Capture the cell that displays the provided text and extract its (X, Y) central coordinate. 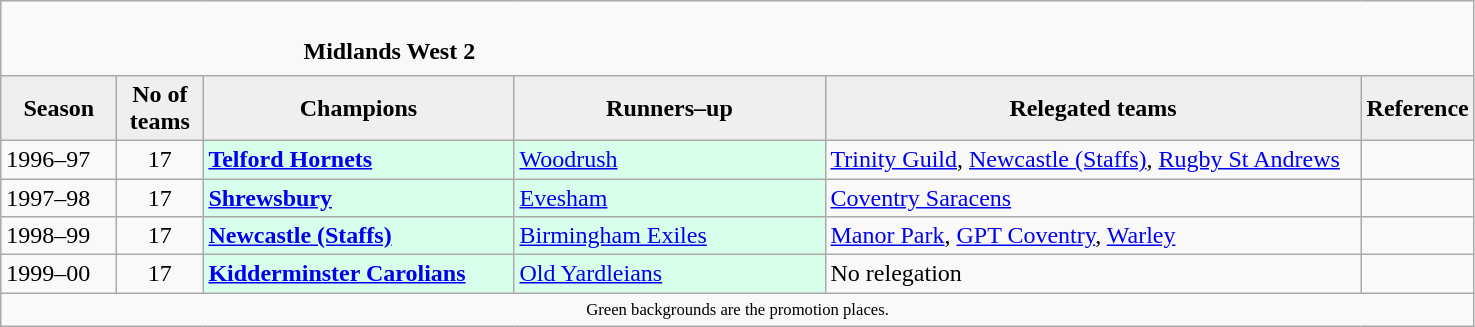
Manor Park, GPT Coventry, Warley (1093, 236)
Champions (358, 108)
Evesham (670, 197)
Woodrush (670, 159)
No relegation (1093, 274)
Runners–up (670, 108)
Reference (1418, 108)
1997–98 (59, 197)
1996–97 (59, 159)
Trinity Guild, Newcastle (Staffs), Rugby St Andrews (1093, 159)
Season (59, 108)
Green backgrounds are the promotion places. (738, 310)
Old Yardleians (670, 274)
1999–00 (59, 274)
Kidderminster Carolians (358, 274)
Birmingham Exiles (670, 236)
No of teams (160, 108)
1998–99 (59, 236)
Shrewsbury (358, 197)
Telford Hornets (358, 159)
Newcastle (Staffs) (358, 236)
Coventry Saracens (1093, 197)
Relegated teams (1093, 108)
